Scan for the cell matching the given text and deliver its [x, y] coordinate at center. 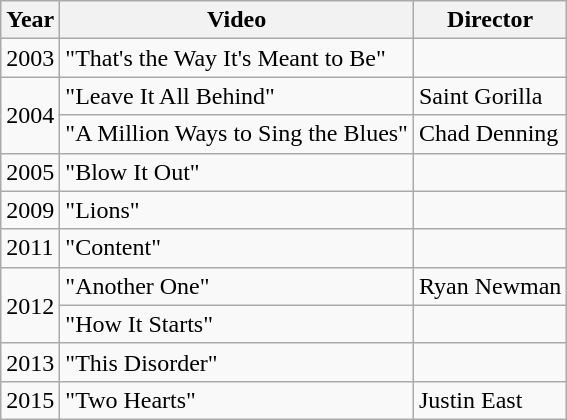
"Lions" [237, 210]
Year [30, 20]
2011 [30, 248]
2004 [30, 115]
Director [490, 20]
Justin East [490, 400]
"That's the Way It's Meant to Be" [237, 58]
"Blow It Out" [237, 172]
"Another One" [237, 286]
"Two Hearts" [237, 400]
2003 [30, 58]
"Leave It All Behind" [237, 96]
Chad Denning [490, 134]
"How It Starts" [237, 324]
2013 [30, 362]
2009 [30, 210]
2015 [30, 400]
2005 [30, 172]
Ryan Newman [490, 286]
"This Disorder" [237, 362]
Saint Gorilla [490, 96]
"A Million Ways to Sing the Blues" [237, 134]
"Content" [237, 248]
Video [237, 20]
2012 [30, 305]
